Extract the [X, Y] coordinate from the center of the cell holding the provided text.  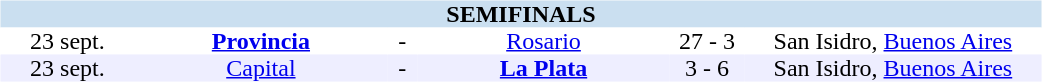
Capital [260, 68]
3 - 6 [707, 68]
Rosario [544, 42]
27 - 3 [707, 42]
SEMIFINALS [520, 14]
La Plata [544, 68]
Provincia [260, 42]
